From the cell containing the given text, extract its center point as [x, y] coordinate. 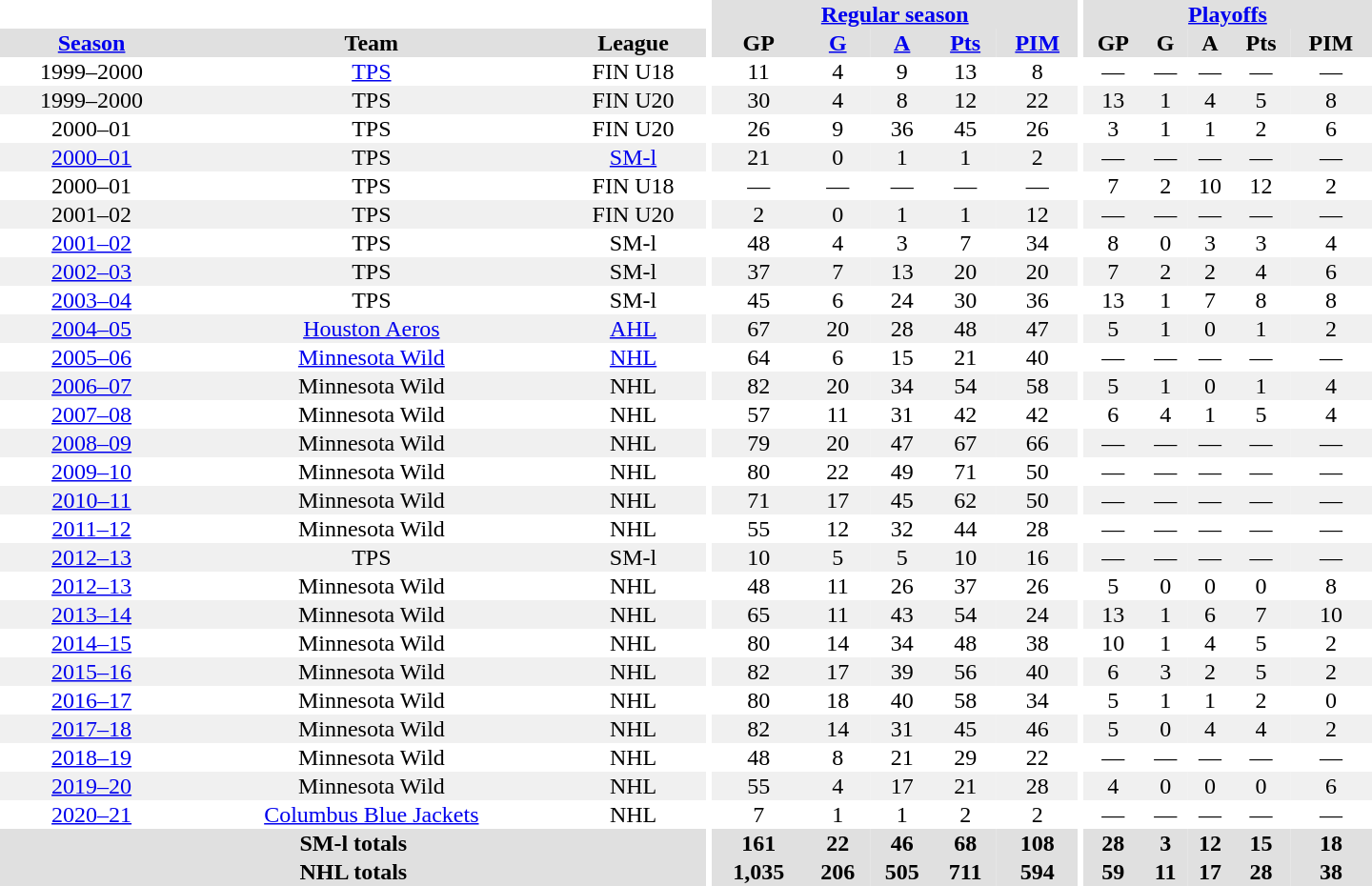
League [634, 43]
57 [758, 414]
64 [758, 357]
65 [758, 614]
2011–12 [91, 529]
108 [1038, 843]
Playoffs [1227, 14]
2016–17 [91, 700]
49 [902, 472]
AHL [634, 329]
2004–05 [91, 329]
2020–21 [91, 815]
Season [91, 43]
2010–11 [91, 500]
32 [902, 529]
66 [1038, 443]
Regular season [896, 14]
2006–07 [91, 386]
59 [1113, 872]
SM-l totals [353, 843]
29 [966, 757]
16 [1038, 557]
2017–18 [91, 729]
68 [966, 843]
2009–10 [91, 472]
Houston Aeros [372, 329]
43 [902, 614]
2015–16 [91, 672]
2005–06 [91, 357]
Team [372, 43]
56 [966, 672]
2003–04 [91, 300]
711 [966, 872]
79 [758, 443]
206 [837, 872]
2008–09 [91, 443]
505 [902, 872]
2018–19 [91, 757]
161 [758, 843]
2019–20 [91, 786]
594 [1038, 872]
2007–08 [91, 414]
Columbus Blue Jackets [372, 815]
NHL totals [353, 872]
62 [966, 500]
2002–03 [91, 272]
2014–15 [91, 643]
1,035 [758, 872]
44 [966, 529]
39 [902, 672]
2013–14 [91, 614]
